Return the (X, Y) coordinate for the center point of the cell that contains the specified text.  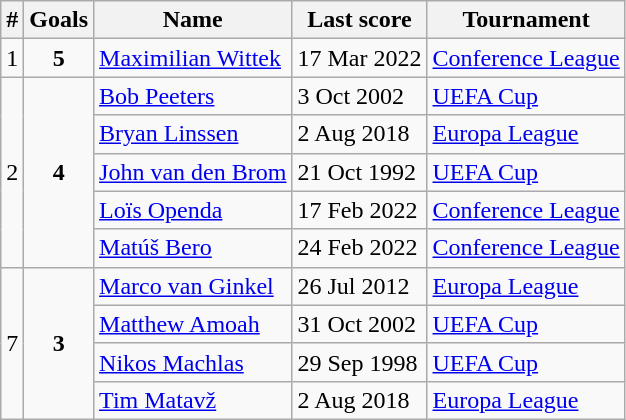
Goals (59, 20)
Matúš Bero (193, 248)
Name (193, 20)
Maximilian Wittek (193, 58)
5 (59, 58)
3 Oct 2002 (360, 96)
24 Feb 2022 (360, 248)
7 (12, 343)
17 Mar 2022 (360, 58)
31 Oct 2002 (360, 324)
Nikos Machlas (193, 362)
Tournament (526, 20)
26 Jul 2012 (360, 286)
Bryan Linssen (193, 134)
2 (12, 172)
1 (12, 58)
Matthew Amoah (193, 324)
Marco van Ginkel (193, 286)
29 Sep 1998 (360, 362)
21 Oct 1992 (360, 172)
4 (59, 172)
3 (59, 343)
Tim Matavž (193, 400)
Bob Peeters (193, 96)
John van den Brom (193, 172)
Loïs Openda (193, 210)
# (12, 20)
Last score (360, 20)
17 Feb 2022 (360, 210)
